Detect which cell encompasses the target text, then output its (X, Y) center coordinate. 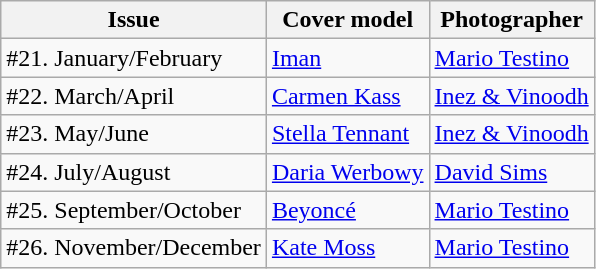
Carmen Kass (348, 96)
Daria Werbowy (348, 172)
Cover model (348, 20)
Photographer (512, 20)
David Sims (512, 172)
#23. May/June (134, 134)
#26. November/December (134, 248)
#21. January/February (134, 58)
Beyoncé (348, 210)
#24. July/August (134, 172)
#22. March/April (134, 96)
Kate Moss (348, 248)
Issue (134, 20)
#25. September/October (134, 210)
Stella Tennant (348, 134)
Iman (348, 58)
